Extract the (x, y) coordinate from the center of the cell holding the provided text.  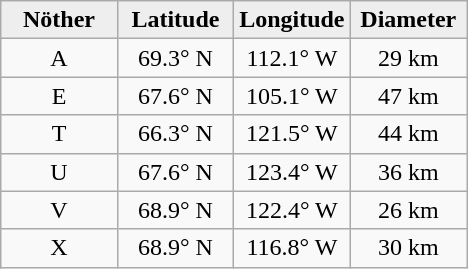
123.4° W (292, 172)
T (59, 134)
U (59, 172)
116.8° W (292, 248)
66.3° N (175, 134)
122.4° W (292, 210)
Nöther (59, 20)
X (59, 248)
V (59, 210)
E (59, 96)
69.3° N (175, 58)
36 km (408, 172)
Diameter (408, 20)
105.1° W (292, 96)
112.1° W (292, 58)
44 km (408, 134)
30 km (408, 248)
29 km (408, 58)
Latitude (175, 20)
A (59, 58)
26 km (408, 210)
47 km (408, 96)
121.5° W (292, 134)
Longitude (292, 20)
